Capture the cell that displays the provided text and extract its [X, Y] central coordinate. 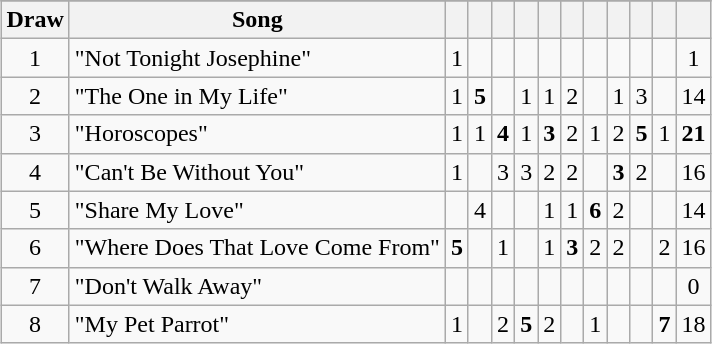
18 [694, 324]
Song [257, 20]
"Can't Be Without You" [257, 172]
"The One in My Life" [257, 96]
0 [694, 286]
"My Pet Parrot" [257, 324]
"Don't Walk Away" [257, 286]
"Where Does That Love Come From" [257, 248]
8 [35, 324]
Draw [35, 20]
21 [694, 134]
"Share My Love" [257, 210]
"Horoscopes" [257, 134]
"Not Tonight Josephine" [257, 58]
